Determine the (X, Y) coordinate at the center of the cell enclosing the given text.  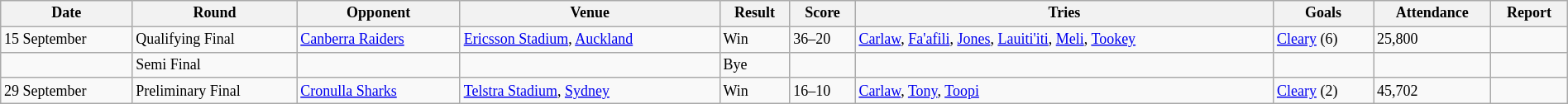
Attendance (1432, 13)
Opponent (379, 13)
Cleary (2) (1323, 91)
29 September (66, 91)
Score (822, 13)
Carlaw, Tony, Toopi (1064, 91)
Preliminary Final (215, 91)
Result (754, 13)
Venue (590, 13)
Qualifying Final (215, 40)
Round (215, 13)
Cronulla Sharks (379, 91)
Report (1529, 13)
Tries (1064, 13)
16–10 (822, 91)
25,800 (1432, 40)
45,702 (1432, 91)
15 September (66, 40)
Bye (754, 64)
Semi Final (215, 64)
Canberra Raiders (379, 40)
Cleary (6) (1323, 40)
Carlaw, Fa'afili, Jones, Lauiti'iti, Meli, Tookey (1064, 40)
36–20 (822, 40)
Goals (1323, 13)
Telstra Stadium, Sydney (590, 91)
Ericsson Stadium, Auckland (590, 40)
Date (66, 13)
